Pinpoint the cell where the given text exists, returning its [x, y] midpoint coordinate. 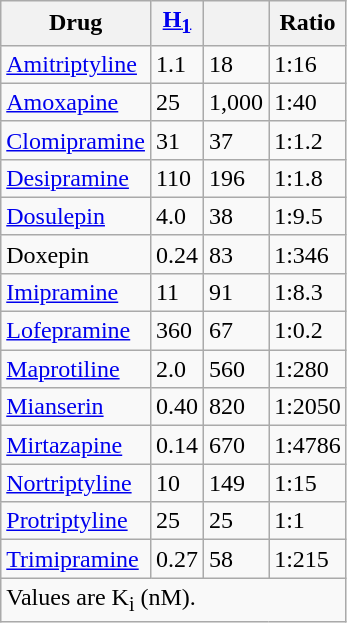
1:4786 [308, 445]
Mianserin [76, 407]
Values are Ki (nM). [174, 600]
Lofepramine [76, 331]
0.14 [176, 445]
196 [236, 178]
820 [236, 407]
67 [236, 331]
Ratio [308, 23]
1:8.3 [308, 292]
18 [236, 64]
Drug [76, 23]
38 [236, 216]
0.24 [176, 254]
0.27 [176, 559]
Amitriptyline [76, 64]
1:2050 [308, 407]
1:346 [308, 254]
1:16 [308, 64]
1:1.2 [308, 140]
2.0 [176, 369]
31 [176, 140]
1,000 [236, 102]
1:0.2 [308, 331]
110 [176, 178]
Clomipramine [76, 140]
Protriptyline [76, 521]
H1 [176, 23]
Amoxapine [76, 102]
83 [236, 254]
Dosulepin [76, 216]
11 [176, 292]
Nortriptyline [76, 483]
37 [236, 140]
1:280 [308, 369]
360 [176, 331]
0.40 [176, 407]
1:9.5 [308, 216]
Imipramine [76, 292]
1:1 [308, 521]
4.0 [176, 216]
670 [236, 445]
58 [236, 559]
1:15 [308, 483]
Trimipramine [76, 559]
1:40 [308, 102]
149 [236, 483]
Mirtazapine [76, 445]
1.1 [176, 64]
Maprotiline [76, 369]
Desipramine [76, 178]
1:215 [308, 559]
560 [236, 369]
1:1.8 [308, 178]
Doxepin [76, 254]
10 [176, 483]
91 [236, 292]
